Search for the cell housing the specified text and yield its [X, Y] center coordinate. 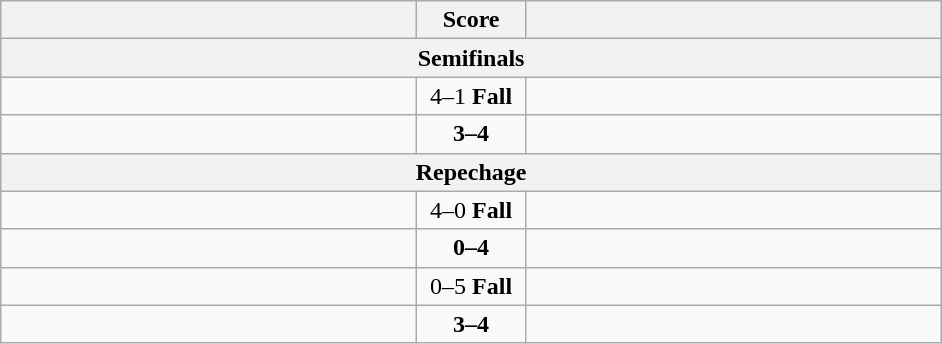
4–0 Fall [472, 210]
Score [472, 20]
0–5 Fall [472, 286]
4–1 Fall [472, 96]
0–4 [472, 248]
Repechage [472, 172]
Semifinals [472, 58]
